Detect which cell encompasses the target text, then output its [x, y] center coordinate. 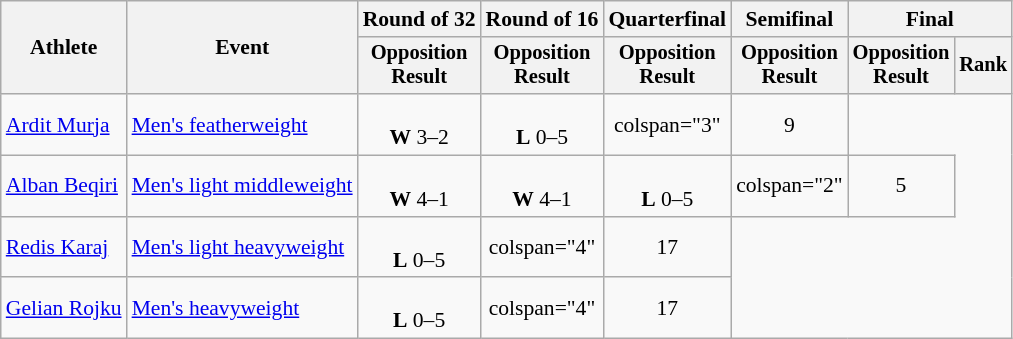
Alban Beqiri [64, 186]
9 [790, 124]
Gelian Rojku [64, 308]
Redis Karaj [64, 248]
Athlete [64, 48]
Men's heavyweight [242, 308]
colspan="3" [667, 124]
5 [902, 186]
Men's light middleweight [242, 186]
Round of 16 [542, 19]
Final [930, 19]
colspan="2" [790, 186]
Round of 32 [420, 19]
Ardit Murja [64, 124]
Semifinal [790, 19]
Men's light heavyweight [242, 248]
Rank [983, 66]
Men's featherweight [242, 124]
W 3–2 [420, 124]
Quarterfinal [667, 19]
Event [242, 48]
